Find where the given text appears and provide that cell's center as (X, Y) coordinate. 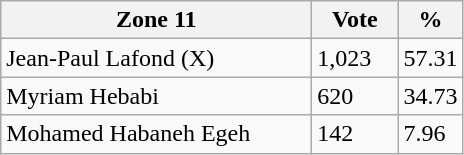
Mohamed Habaneh Egeh (156, 134)
1,023 (355, 58)
Zone 11 (156, 20)
34.73 (430, 96)
57.31 (430, 58)
7.96 (430, 134)
% (430, 20)
Myriam Hebabi (156, 96)
620 (355, 96)
Jean-Paul Lafond (X) (156, 58)
Vote (355, 20)
142 (355, 134)
